Return the (x, y) coordinate for the center point of the cell that contains the specified text.  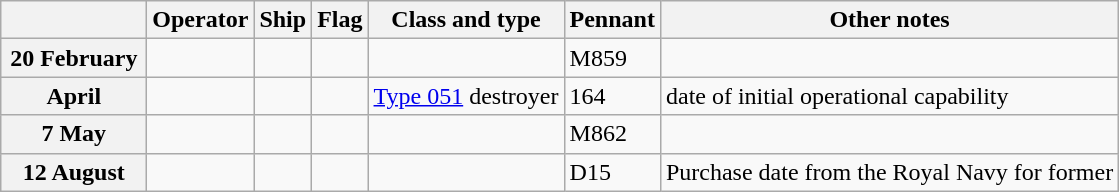
D15 (612, 172)
Flag (340, 20)
20 February (74, 58)
M859 (612, 58)
April (74, 96)
Ship (283, 20)
7 May (74, 134)
Class and type (466, 20)
M862 (612, 134)
Purchase date from the Royal Navy for former (889, 172)
Pennant (612, 20)
164 (612, 96)
Type 051 destroyer (466, 96)
12 August (74, 172)
Operator (200, 20)
Other notes (889, 20)
date of initial operational capability (889, 96)
